Locate the cell with the specified text and output its [x, y] center coordinate. 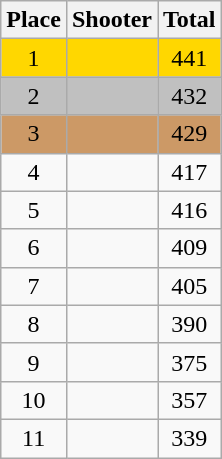
11 [34, 438]
9 [34, 362]
357 [190, 400]
375 [190, 362]
7 [34, 286]
432 [190, 96]
3 [34, 134]
10 [34, 400]
416 [190, 210]
1 [34, 58]
429 [190, 134]
441 [190, 58]
5 [34, 210]
Place [34, 20]
405 [190, 286]
417 [190, 172]
339 [190, 438]
390 [190, 324]
4 [34, 172]
409 [190, 248]
8 [34, 324]
2 [34, 96]
6 [34, 248]
Total [190, 20]
Shooter [112, 20]
